Extract the [X, Y] coordinate from the center of the cell holding the provided text.  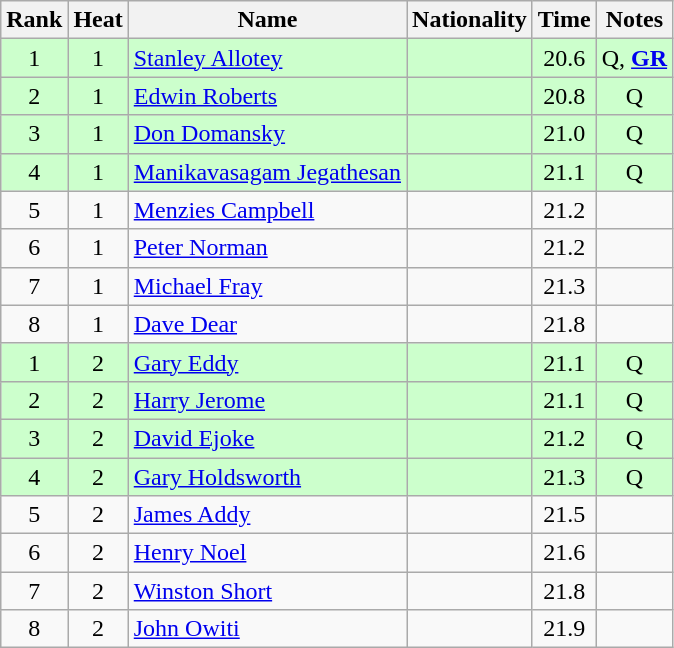
21.6 [564, 553]
Henry Noel [267, 553]
20.6 [564, 58]
Dave Dear [267, 324]
James Addy [267, 515]
Manikavasagam Jegathesan [267, 172]
Edwin Roberts [267, 96]
Stanley Allotey [267, 58]
Michael Fray [267, 286]
Gary Eddy [267, 362]
21.0 [564, 134]
21.9 [564, 629]
Harry Jerome [267, 400]
Rank [34, 20]
Time [564, 20]
21.5 [564, 515]
Don Domansky [267, 134]
Q, GR [634, 58]
John Owiti [267, 629]
Heat [98, 20]
Winston Short [267, 591]
Notes [634, 20]
20.8 [564, 96]
Name [267, 20]
Peter Norman [267, 248]
Gary Holdsworth [267, 477]
David Ejoke [267, 438]
Menzies Campbell [267, 210]
Nationality [470, 20]
